From the cell containing the given text, extract its center point as (x, y) coordinate. 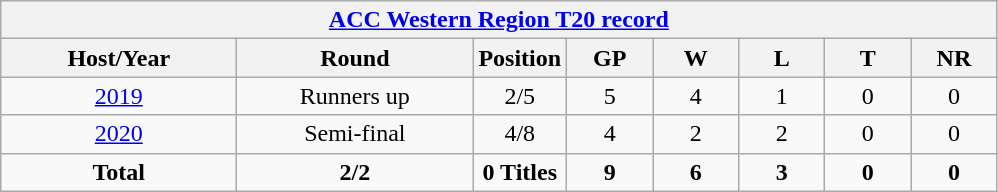
2/2 (355, 172)
0 Titles (520, 172)
Round (355, 58)
Total (119, 172)
Semi-final (355, 134)
9 (610, 172)
4/8 (520, 134)
W (696, 58)
5 (610, 96)
NR (954, 58)
ACC Western Region T20 record (499, 20)
T (868, 58)
2019 (119, 96)
L (782, 58)
6 (696, 172)
Runners up (355, 96)
2020 (119, 134)
Host/Year (119, 58)
2/5 (520, 96)
1 (782, 96)
GP (610, 58)
Position (520, 58)
3 (782, 172)
